For the text-containing cell, return its midpoint in (x, y) coordinate format. 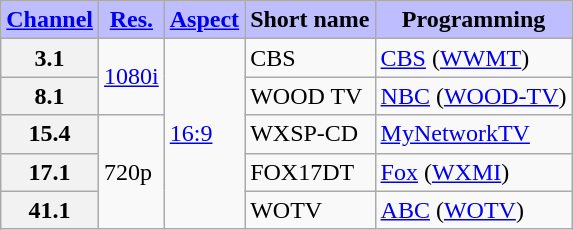
Short name (310, 20)
FOX17DT (310, 172)
16:9 (204, 134)
ABC (WOTV) (474, 210)
1080i (132, 77)
MyNetworkTV (474, 134)
WOOD TV (310, 96)
WXSP-CD (310, 134)
CBS (WWMT) (474, 58)
Fox (WXMI) (474, 172)
17.1 (50, 172)
Programming (474, 20)
CBS (310, 58)
Aspect (204, 20)
720p (132, 172)
8.1 (50, 96)
Channel (50, 20)
41.1 (50, 210)
NBC (WOOD-TV) (474, 96)
WOTV (310, 210)
Res. (132, 20)
15.4 (50, 134)
3.1 (50, 58)
